Return [X, Y] of the center of cell containing provided text 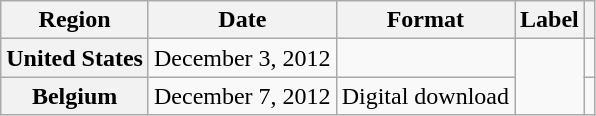
Label [550, 20]
December 3, 2012 [242, 58]
Belgium [75, 96]
Digital download [425, 96]
Date [242, 20]
December 7, 2012 [242, 96]
Region [75, 20]
Format [425, 20]
United States [75, 58]
